For the text-containing cell, return its midpoint in (x, y) coordinate format. 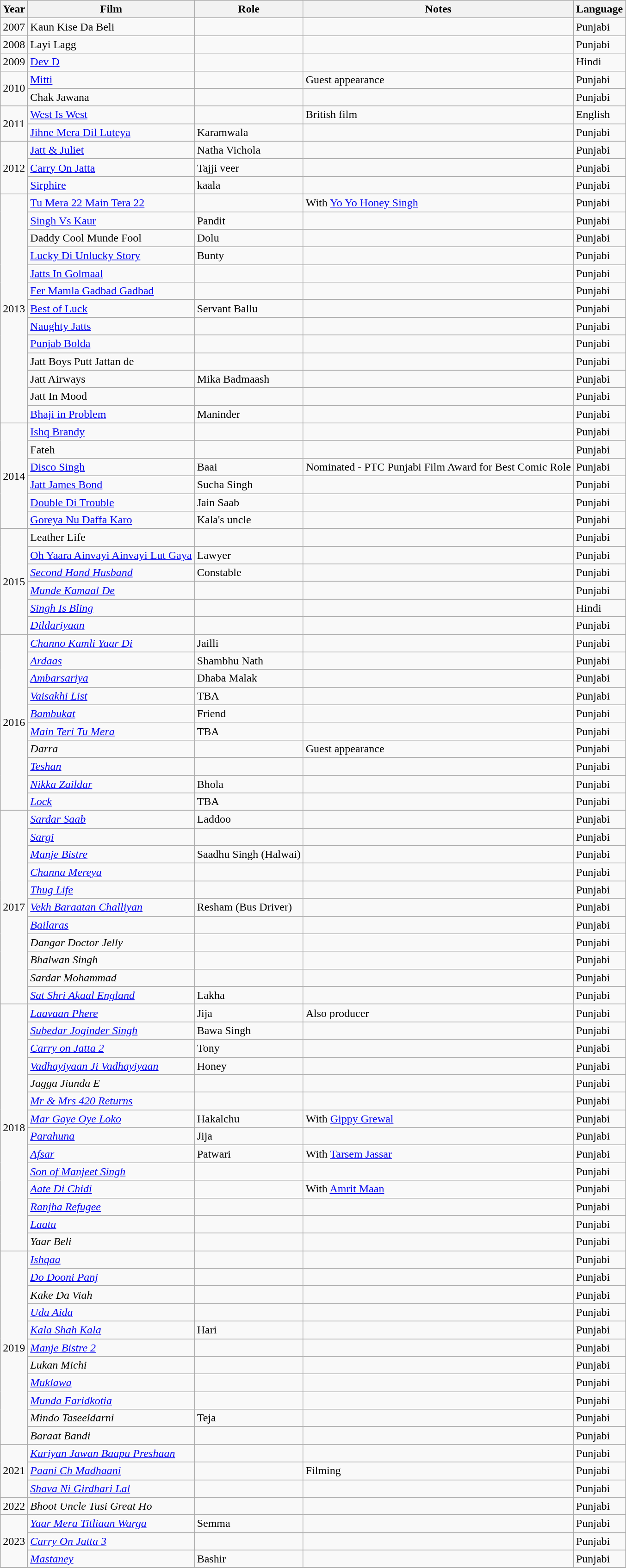
Bailaras (111, 925)
2011 (14, 124)
Kake Da Viah (111, 1295)
Carry On Jatta 3 (111, 1541)
Natha Vichola (249, 150)
Hakalchu (249, 1119)
Daddy Cool Munde Fool (111, 238)
Darra (111, 749)
Singh Is Bling (111, 608)
Pandit (249, 221)
Jihne Mera Dil Luteya (111, 132)
kaala (249, 185)
Baai (249, 467)
Layi Lagg (111, 44)
Lawyer (249, 555)
Mitti (111, 80)
Carry On Jatta (111, 167)
Mr & Mrs 420 Returns (111, 1101)
Parahuna (111, 1136)
Dhaba Malak (249, 678)
Bhola (249, 784)
2016 (14, 723)
Kala's uncle (249, 520)
Tony (249, 1048)
Bambukat (111, 713)
Dolu (249, 238)
Jailli (249, 643)
Baraat Bandi (111, 1436)
Notes (438, 9)
Mindo Taseeldarni (111, 1418)
Leather Life (111, 538)
Patwari (249, 1154)
Friend (249, 713)
Bhalwan Singh (111, 960)
Jatt In Mood (111, 397)
Fateh (111, 449)
With Gippy Grewal (438, 1119)
Aate Di Chidi (111, 1189)
Jatt Airways (111, 379)
Bawa Singh (249, 1030)
Shambhu Nath (249, 661)
Best of Luck (111, 309)
2014 (14, 476)
Teja (249, 1418)
Role (249, 9)
2017 (14, 908)
Double Di Trouble (111, 502)
Muklawa (111, 1383)
Dildariyaan (111, 626)
Honey (249, 1066)
2022 (14, 1506)
Film (111, 9)
Uda Aida (111, 1312)
Munda Faridkotia (111, 1401)
With Amrit Maan (438, 1189)
Yaar Mera Titliaan Warga (111, 1524)
Teshan (111, 766)
Main Teri Tu Mera (111, 731)
Hari (249, 1330)
Lukan Michi (111, 1365)
Laddoo (249, 819)
Sirphire (111, 185)
Lucky Di Unlucky Story (111, 256)
Laavaan Phere (111, 1013)
Bashir (249, 1559)
British film (438, 115)
Jatts In Golmaal (111, 273)
Vaisakhi List (111, 696)
Paani Ch Madhaani (111, 1471)
2013 (14, 308)
Year (14, 9)
Carry on Jatta 2 (111, 1048)
Ambarsariya (111, 678)
2021 (14, 1471)
Munde Kamaal De (111, 590)
Karamwala (249, 132)
2012 (14, 167)
Ranjha Refugee (111, 1207)
Channo Kamli Yaar Di (111, 643)
Oh Yaara Ainvayi Ainvayi Lut Gaya (111, 555)
Servant Ballu (249, 309)
Channa Mereya (111, 872)
Lakha (249, 995)
Son of Manjeet Singh (111, 1171)
Laatu (111, 1224)
Lock (111, 802)
Bhaji in Problem (111, 414)
Sardar Mohammad (111, 978)
Mastaney (111, 1559)
2008 (14, 44)
2023 (14, 1541)
Goreya Nu Daffa Karo (111, 520)
Filming (438, 1471)
Thug Life (111, 890)
Shava Ni Girdhari Lal (111, 1488)
Constable (249, 573)
Jain Saab (249, 502)
Tu Mera 22 Main Tera 22 (111, 203)
Kuriyan Jawan Baapu Preshaan (111, 1453)
Bhoot Uncle Tusi Great Ho (111, 1506)
Kala Shah Kala (111, 1330)
Nikka Zaildar (111, 784)
Sat Shri Akaal England (111, 995)
Kaun Kise Da Beli (111, 27)
Vadhayiyaan Ji Vadhayiyaan (111, 1066)
Punjab Bolda (111, 344)
Bunty (249, 256)
Mar Gaye Oye Loko (111, 1119)
Tajji veer (249, 167)
Mika Badmaash (249, 379)
With Yo Yo Honey Singh (438, 203)
Jatt Boys Putt Jattan de (111, 361)
Dev D (111, 62)
Also producer (438, 1013)
Nominated - PTC Punjabi Film Award for Best Comic Role (438, 467)
Maninder (249, 414)
2009 (14, 62)
Saadhu Singh (Halwai) (249, 855)
Jatt & Juliet (111, 150)
Semma (249, 1524)
Chak Jawana (111, 97)
Ardaas (111, 661)
Afsar (111, 1154)
2018 (14, 1127)
Sargi (111, 837)
2019 (14, 1347)
Disco Singh (111, 467)
Dangar Doctor Jelly (111, 942)
Language (599, 9)
2010 (14, 88)
Manje Bistre 2 (111, 1348)
Second Hand Husband (111, 573)
Ishq Brandy (111, 432)
Yaar Beli (111, 1242)
Singh Vs Kaur (111, 221)
Sardar Saab (111, 819)
2015 (14, 582)
Subedar Joginder Singh (111, 1030)
Jagga Jiunda E (111, 1084)
Resham (Bus Driver) (249, 907)
2007 (14, 27)
Naughty Jatts (111, 326)
With Tarsem Jassar (438, 1154)
English (599, 115)
Do Dooni Panj (111, 1277)
Fer Mamla Gadbad Gadbad (111, 291)
West Is West (111, 115)
Vekh Baraatan Challiyan (111, 907)
Ishqaa (111, 1259)
Sucha Singh (249, 484)
Jatt James Bond (111, 484)
Manje Bistre (111, 855)
